Search for the cell housing the specified text and yield its (x, y) center coordinate. 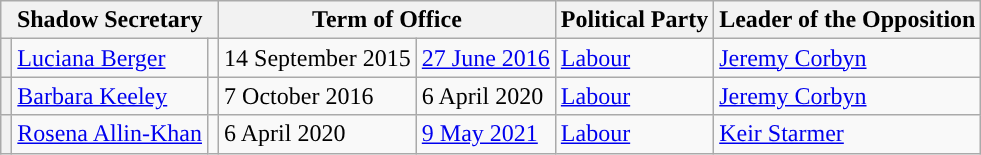
Rosena Allin-Khan (110, 134)
14 September 2015 (318, 58)
Shadow Secretary (110, 20)
Term of Office (388, 20)
Keir Starmer (848, 134)
9 May 2021 (486, 134)
Political Party (634, 20)
7 October 2016 (318, 96)
Luciana Berger (110, 58)
27 June 2016 (486, 58)
Barbara Keeley (110, 96)
Leader of the Opposition (848, 20)
